For the text-containing cell, return its midpoint in (x, y) coordinate format. 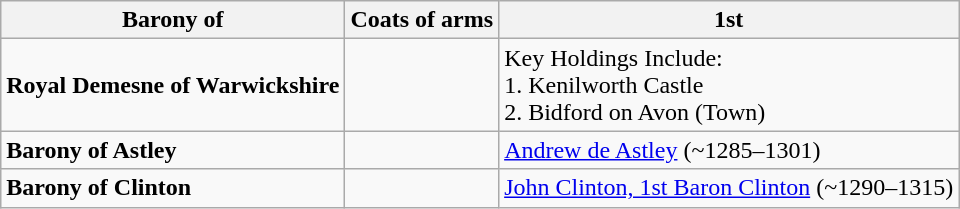
1st (729, 20)
Barony of Clinton (173, 188)
Royal Demesne of Warwickshire (173, 85)
Coats of arms (422, 20)
John Clinton, 1st Baron Clinton (~1290–1315) (729, 188)
Barony of (173, 20)
Barony of Astley (173, 150)
Key Holdings Include:1. Kenilworth Castle2. Bidford on Avon (Town) (729, 85)
Andrew de Astley (~1285–1301) (729, 150)
